Return the (x, y) coordinate for the center point of the cell that contains the specified text.  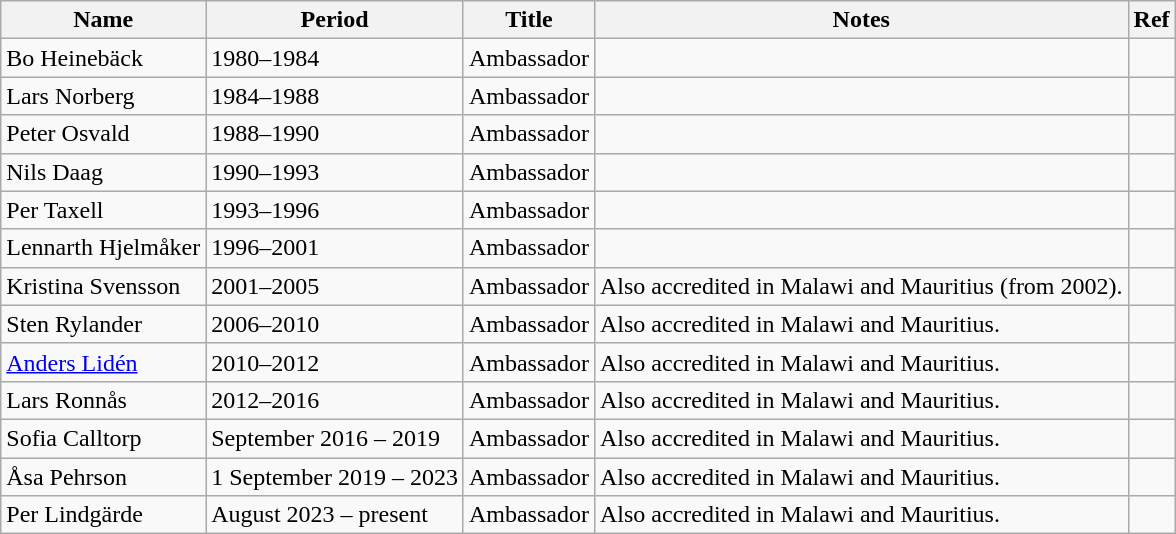
August 2023 – present (335, 515)
1988–1990 (335, 134)
Nils Daag (104, 172)
Notes (861, 20)
Name (104, 20)
Åsa Pehrson (104, 477)
Lars Ronnås (104, 400)
1 September 2019 – 2023 (335, 477)
Per Lindgärde (104, 515)
2001–2005 (335, 286)
Per Taxell (104, 210)
Kristina Svensson (104, 286)
1993–1996 (335, 210)
Sofia Calltorp (104, 438)
Anders Lidén (104, 362)
Period (335, 20)
Sten Rylander (104, 324)
Peter Osvald (104, 134)
2006–2010 (335, 324)
1990–1993 (335, 172)
2012–2016 (335, 400)
1984–1988 (335, 96)
1996–2001 (335, 248)
Bo Heinebäck (104, 58)
Title (528, 20)
Lennarth Hjelmåker (104, 248)
September 2016 – 2019 (335, 438)
2010–2012 (335, 362)
Also accredited in Malawi and Mauritius (from 2002). (861, 286)
Lars Norberg (104, 96)
1980–1984 (335, 58)
Ref (1152, 20)
